Search for the cell housing the specified text and yield its [x, y] center coordinate. 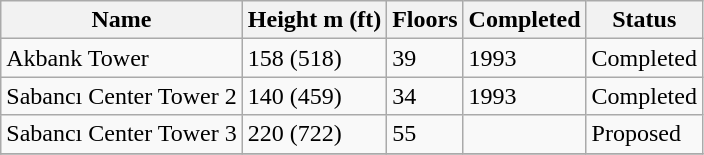
Status [644, 20]
158 (518) [314, 58]
Floors [425, 20]
Proposed [644, 134]
34 [425, 96]
Height m (ft) [314, 20]
55 [425, 134]
Akbank Tower [122, 58]
Sabancı Center Tower 3 [122, 134]
140 (459) [314, 96]
220 (722) [314, 134]
39 [425, 58]
Name [122, 20]
Sabancı Center Tower 2 [122, 96]
